Determine the (X, Y) coordinate at the center of the cell enclosing the given text.  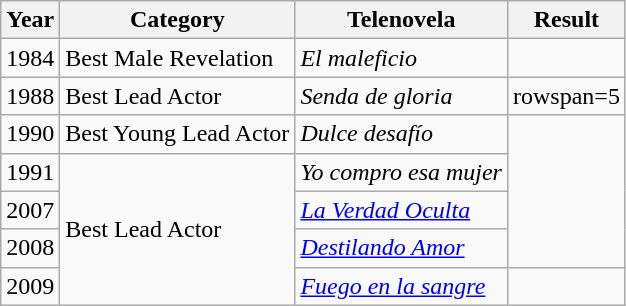
1984 (30, 58)
Result (566, 20)
Best Male Revelation (178, 58)
Destilando Amor (402, 248)
Best Young Lead Actor (178, 134)
1991 (30, 172)
La Verdad Oculta (402, 210)
Yo compro esa mujer (402, 172)
2007 (30, 210)
Telenovela (402, 20)
2009 (30, 286)
2008 (30, 248)
Senda de gloria (402, 96)
1990 (30, 134)
Category (178, 20)
rowspan=5 (566, 96)
Dulce desafío (402, 134)
Year (30, 20)
El maleficio (402, 58)
Fuego en la sangre (402, 286)
1988 (30, 96)
